Scan for the cell matching the given text and deliver its [X, Y] coordinate at center. 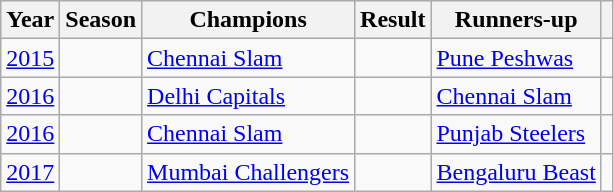
2017 [30, 172]
Runners-up [516, 20]
Champions [248, 20]
Bengaluru Beast [516, 172]
Mumbai Challengers [248, 172]
Result [393, 20]
Year [30, 20]
Season [101, 20]
Pune Peshwas [516, 58]
2015 [30, 58]
Delhi Capitals [248, 96]
Punjab Steelers [516, 134]
